Return [X, Y] of the center of cell containing provided text 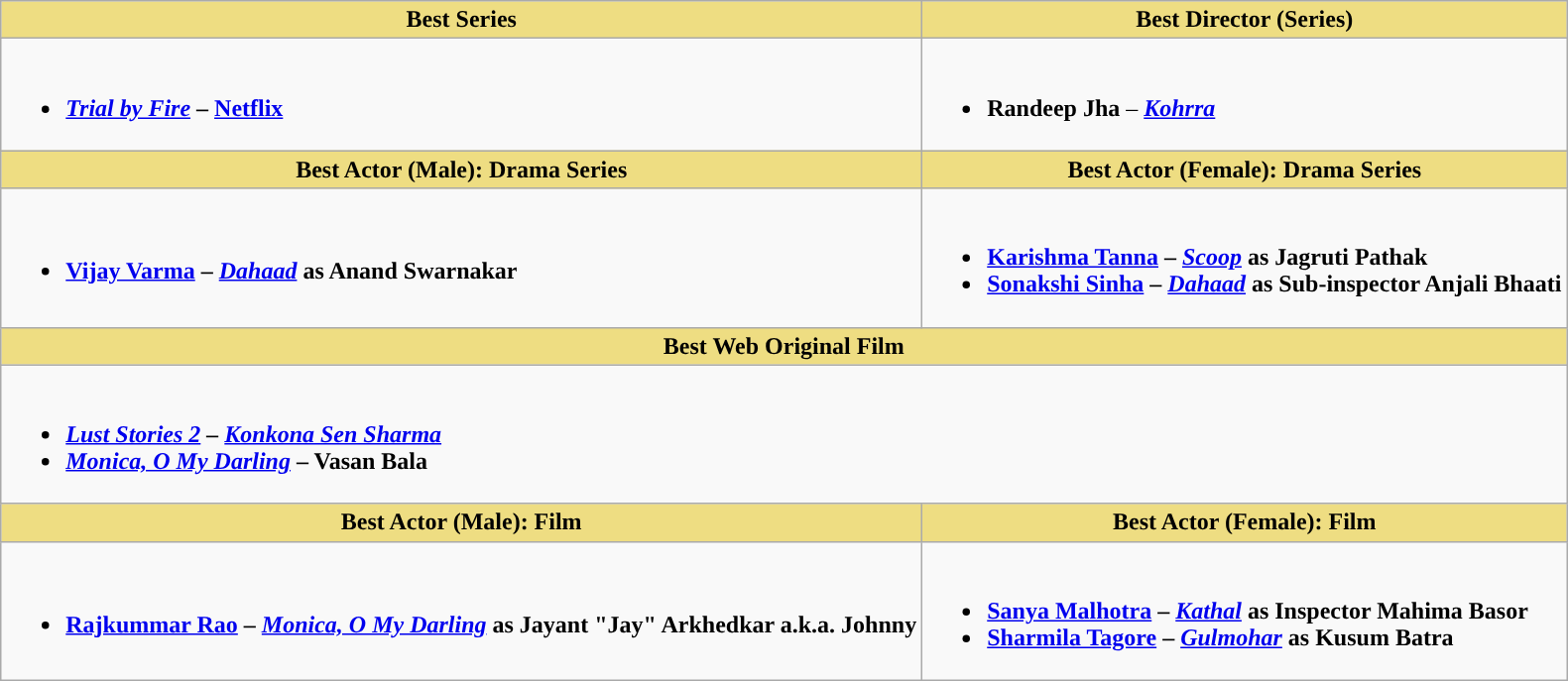
Lust Stories 2 – Konkona Sen SharmaMonica, O My Darling – Vasan Bala [784, 434]
Sanya Malhotra – Kathal as Inspector Mahima BasorSharmila Tagore – Gulmohar as Kusum Batra [1245, 611]
Trial by Fire – Netflix [462, 95]
Best Series [462, 20]
Rajkummar Rao – Monica, O My Darling as Jayant "Jay" Arkhedkar a.k.a. Johnny [462, 611]
Best Web Original Film [784, 346]
Vijay Varma – Dahaad as Anand Swarnakar [462, 258]
Best Actor (Male): Drama Series [462, 170]
Best Actor (Male): Film [462, 522]
Best Actor (Female): Film [1245, 522]
Karishma Tanna – Scoop as Jagruti PathakSonakshi Sinha – Dahaad as Sub-inspector Anjali Bhaati [1245, 258]
Best Director (Series) [1245, 20]
Randeep Jha – Kohrra [1245, 95]
Best Actor (Female): Drama Series [1245, 170]
